Determine the [X, Y] coordinate at the center of the cell enclosing the given text.  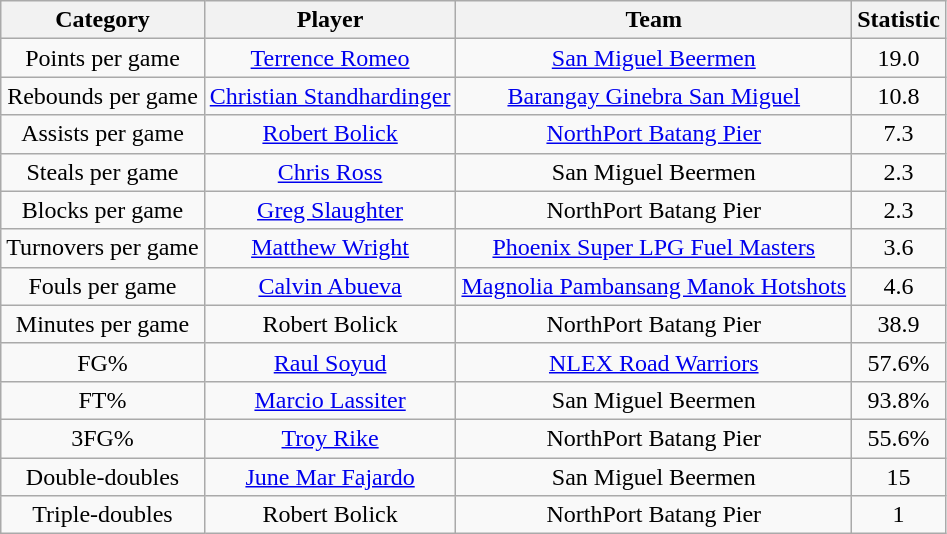
Double-doubles [102, 477]
Barangay Ginebra San Miguel [654, 96]
10.8 [899, 96]
Terrence Romeo [330, 58]
Raul Soyud [330, 362]
Statistic [899, 20]
4.6 [899, 286]
Player [330, 20]
57.6% [899, 362]
Christian Standhardinger [330, 96]
Calvin Abueva [330, 286]
Matthew Wright [330, 248]
3FG% [102, 438]
15 [899, 477]
Rebounds per game [102, 96]
7.3 [899, 134]
Magnolia Pambansang Manok Hotshots [654, 286]
Blocks per game [102, 210]
1 [899, 515]
38.9 [899, 324]
June Mar Fajardo [330, 477]
Steals per game [102, 172]
Marcio Lassiter [330, 400]
93.8% [899, 400]
Category [102, 20]
FG% [102, 362]
Troy Rike [330, 438]
Points per game [102, 58]
Triple-doubles [102, 515]
FT% [102, 400]
Minutes per game [102, 324]
Greg Slaughter [330, 210]
Assists per game [102, 134]
NLEX Road Warriors [654, 362]
Chris Ross [330, 172]
19.0 [899, 58]
Phoenix Super LPG Fuel Masters [654, 248]
Turnovers per game [102, 248]
55.6% [899, 438]
Fouls per game [102, 286]
3.6 [899, 248]
Team [654, 20]
